Capture the cell that displays the provided text and extract its (X, Y) central coordinate. 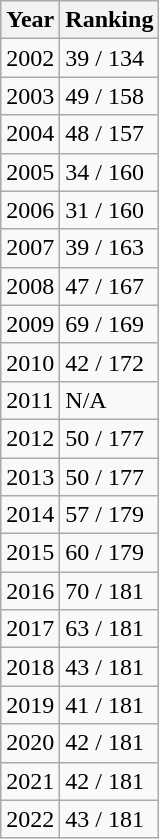
2021 (30, 781)
2020 (30, 743)
2018 (30, 667)
42 / 172 (110, 362)
63 / 181 (110, 629)
Ranking (110, 20)
2016 (30, 591)
70 / 181 (110, 591)
41 / 181 (110, 705)
34 / 160 (110, 172)
47 / 167 (110, 286)
2009 (30, 324)
Year (30, 20)
2015 (30, 553)
69 / 169 (110, 324)
2006 (30, 210)
2012 (30, 438)
2017 (30, 629)
2011 (30, 400)
2019 (30, 705)
2010 (30, 362)
39 / 163 (110, 248)
2022 (30, 819)
49 / 158 (110, 96)
2013 (30, 477)
57 / 179 (110, 515)
2002 (30, 58)
2004 (30, 134)
2008 (30, 286)
39 / 134 (110, 58)
2003 (30, 96)
2005 (30, 172)
N/A (110, 400)
2014 (30, 515)
2007 (30, 248)
60 / 179 (110, 553)
31 / 160 (110, 210)
48 / 157 (110, 134)
